Detect which cell encompasses the target text, then output its (x, y) center coordinate. 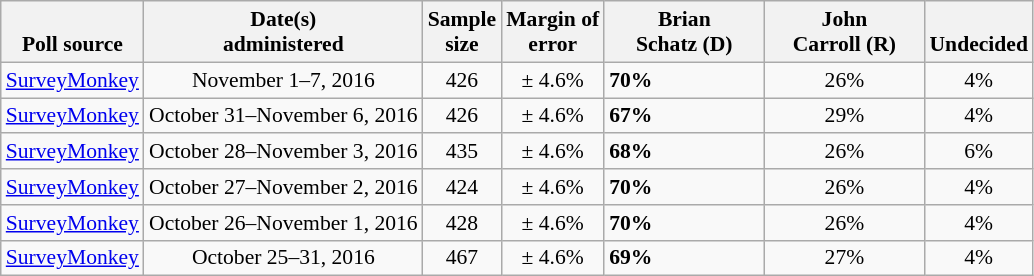
JohnCarroll (R) (844, 32)
BrianSchatz (D) (684, 32)
467 (462, 258)
68% (684, 152)
67% (684, 116)
Undecided (978, 32)
October 26–November 1, 2016 (284, 223)
November 1–7, 2016 (284, 80)
Margin oferror (552, 32)
27% (844, 258)
October 31–November 6, 2016 (284, 116)
October 25–31, 2016 (284, 258)
29% (844, 116)
Samplesize (462, 32)
424 (462, 187)
435 (462, 152)
428 (462, 223)
Poll source (72, 32)
Date(s)administered (284, 32)
6% (978, 152)
October 28–November 3, 2016 (284, 152)
69% (684, 258)
October 27–November 2, 2016 (284, 187)
